Detect which cell encompasses the target text, then output its [x, y] center coordinate. 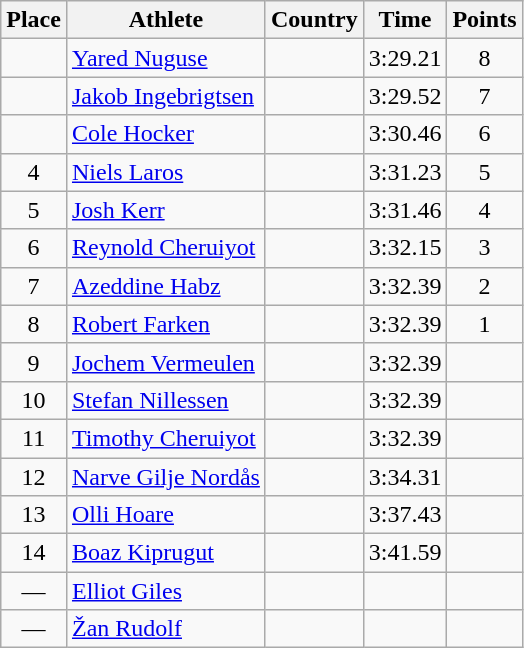
Azeddine Habz [166, 286]
Time [405, 20]
3:37.43 [405, 515]
12 [34, 477]
Points [484, 20]
Place [34, 20]
Jakob Ingebrigtsen [166, 96]
Cole Hocker [166, 134]
3:34.31 [405, 477]
2 [484, 286]
3:29.52 [405, 96]
10 [34, 400]
3 [484, 248]
13 [34, 515]
9 [34, 362]
3:29.21 [405, 58]
Yared Nuguse [166, 58]
3:31.23 [405, 172]
Žan Rudolf [166, 629]
1 [484, 324]
Josh Kerr [166, 210]
Stefan Nillessen [166, 400]
Boaz Kiprugut [166, 553]
11 [34, 438]
14 [34, 553]
Athlete [166, 20]
3:41.59 [405, 553]
3:32.15 [405, 248]
Elliot Giles [166, 591]
Jochem Vermeulen [166, 362]
Reynold Cheruiyot [166, 248]
Niels Laros [166, 172]
3:31.46 [405, 210]
Timothy Cheruiyot [166, 438]
Olli Hoare [166, 515]
Robert Farken [166, 324]
3:30.46 [405, 134]
Narve Gilje Nordås [166, 477]
Country [314, 20]
